Search for the cell housing the specified text and yield its [x, y] center coordinate. 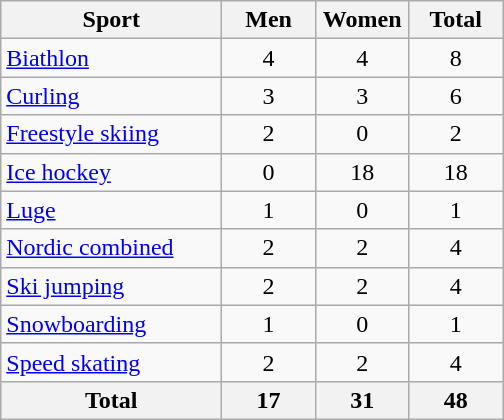
Ski jumping [112, 286]
17 [269, 400]
Freestyle skiing [112, 134]
Men [269, 20]
Luge [112, 210]
6 [456, 96]
Ice hockey [112, 172]
8 [456, 58]
Curling [112, 96]
Snowboarding [112, 324]
Nordic combined [112, 248]
48 [456, 400]
Sport [112, 20]
Speed skating [112, 362]
Biathlon [112, 58]
Women [362, 20]
31 [362, 400]
